Pinpoint the cell where the given text exists, returning its (X, Y) midpoint coordinate. 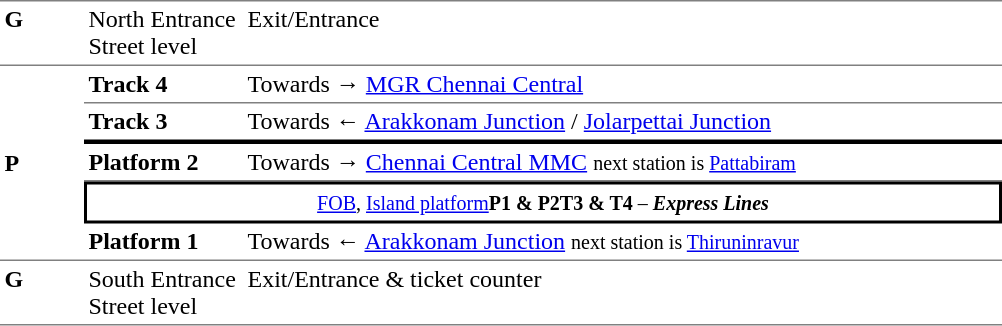
Platform 1 (164, 243)
Track 4 (164, 85)
P (42, 164)
Platform 2 (164, 163)
Towards ← Arakkonam Junction / Jolarpettai Junction (622, 124)
Track 3 (164, 124)
Towards ← Arakkonam Junction next station is Thiruninravur (622, 243)
South Entrance Street level (164, 293)
FOB, Island platformP1 & P2T3 & T4 – Express Lines (543, 203)
North Entrance Street level (164, 33)
Towards → Chennai Central MMC next station is Pattabiram (622, 163)
Exit/Entrance & ticket counter (622, 293)
Towards → MGR Chennai Central (622, 85)
Exit/Entrance (622, 33)
